Search for the cell housing the specified text and yield its [x, y] center coordinate. 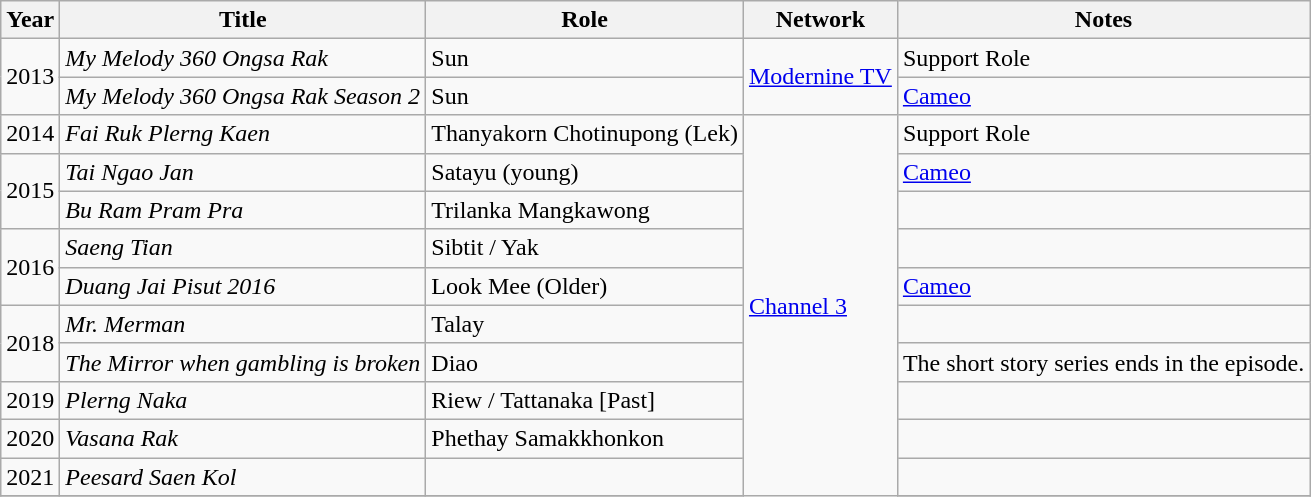
2015 [30, 191]
Riew / Tattanaka [Past] [585, 400]
Diao [585, 362]
The Mirror when gambling is broken [243, 362]
Thanyakorn Chotinupong (Lek) [585, 134]
2013 [30, 77]
Vasana Rak [243, 438]
My Melody 360 Ongsa Rak [243, 58]
Modernine TV [820, 77]
Satayu (young) [585, 172]
2014 [30, 134]
Look Mee (Older) [585, 286]
Phethay Samakkhonkon [585, 438]
Year [30, 20]
2019 [30, 400]
Bu Ram Pram Pra [243, 210]
Talay [585, 324]
Tai Ngao Jan [243, 172]
2020 [30, 438]
2021 [30, 477]
The short story series ends in the episode. [1103, 362]
Notes [1103, 20]
2018 [30, 343]
Duang Jai Pisut 2016 [243, 286]
Fai Ruk Plerng Kaen [243, 134]
Plerng Naka [243, 400]
Network [820, 20]
Peesard Saen Kol [243, 477]
Role [585, 20]
Channel 3 [820, 306]
Saeng Tian [243, 248]
My Melody 360 Ongsa Rak Season 2 [243, 96]
Mr. Merman [243, 324]
Trilanka Mangkawong [585, 210]
Sibtit / Yak [585, 248]
Title [243, 20]
2016 [30, 267]
